Return the (X, Y) coordinate for the center point of the cell that contains the specified text.  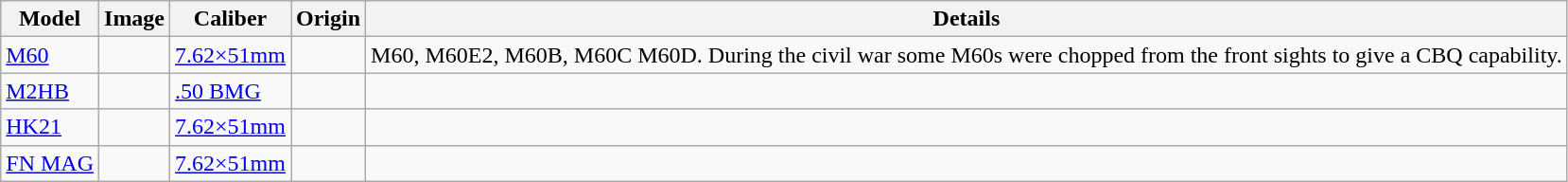
M60, M60E2, M60B, M60C M60D. During the civil war some M60s were chopped from the front sights to give a CBQ capability. (967, 55)
Model (50, 19)
Details (967, 19)
M2HB (50, 91)
HK21 (50, 127)
FN MAG (50, 163)
.50 BMG (231, 91)
Caliber (231, 19)
Image (134, 19)
M60 (50, 55)
Origin (329, 19)
